Return [X, Y] of the center of cell containing provided text 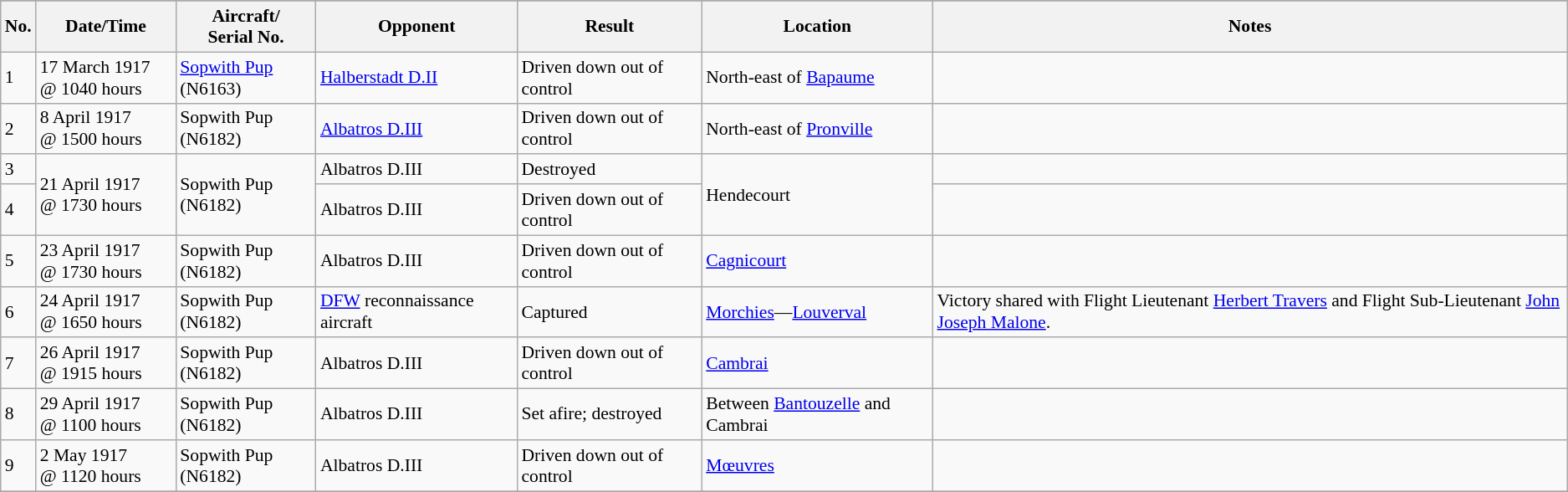
Morchies—Louverval [817, 311]
No. [18, 27]
Location [817, 27]
8 [18, 415]
Result [609, 27]
Set afire; destroyed [609, 415]
Captured [609, 311]
Opponent [416, 27]
24 April 1917@ 1650 hours [106, 311]
Sopwith Pup(N6163) [246, 77]
7 [18, 363]
9 [18, 465]
Date/Time [106, 27]
1 [18, 77]
26 April 1917@ 1915 hours [106, 363]
17 March 1917@ 1040 hours [106, 77]
2 [18, 129]
Victory shared with Flight Lieutenant Herbert Travers and Flight Sub-Lieutenant John Joseph Malone. [1249, 311]
Cagnicourt [817, 261]
Hendecourt [817, 196]
North-east of Pronville [817, 129]
21 April 1917@ 1730 hours [106, 196]
Cambrai [817, 363]
North-east of Bapaume [817, 77]
DFW reconnaissance aircraft [416, 311]
6 [18, 311]
23 April 1917@ 1730 hours [106, 261]
5 [18, 261]
Halberstadt D.II [416, 77]
Mœuvres [817, 465]
Notes [1249, 27]
29 April 1917@ 1100 hours [106, 415]
Destroyed [609, 170]
3 [18, 170]
8 April 1917@ 1500 hours [106, 129]
4 [18, 209]
2 May 1917@ 1120 hours [106, 465]
Aircraft/Serial No. [246, 27]
Between Bantouzelle and Cambrai [817, 415]
